Determine the (x, y) coordinate at the center of the cell enclosing the given text.  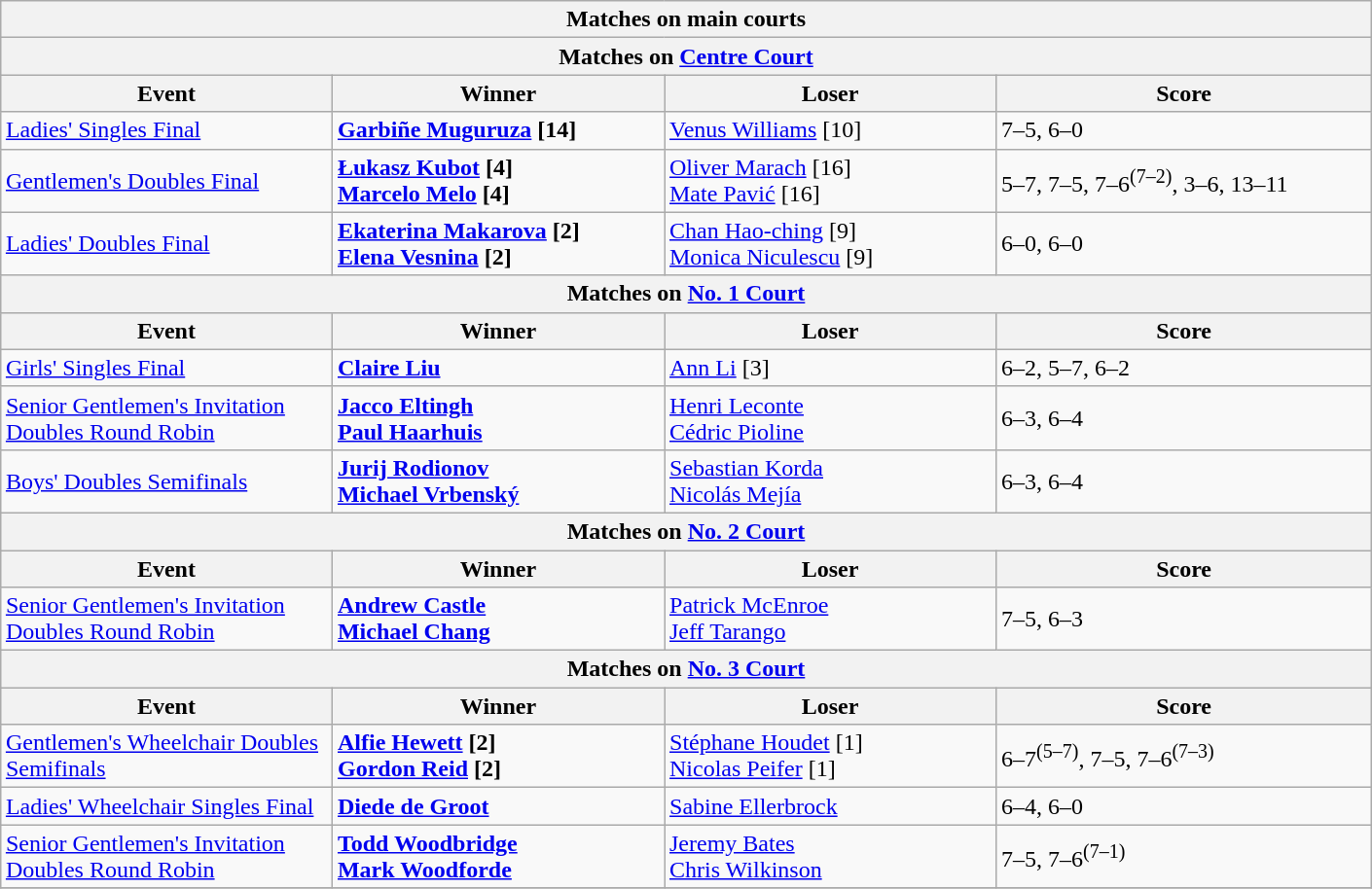
Stéphane Houdet [1] Nicolas Peifer [1] (829, 757)
Garbiñe Muguruza [14] (498, 130)
Oliver Marach [16] Mate Pavić [16] (829, 181)
Ann Li [3] (829, 368)
Chan Hao-ching [9] Monica Niculescu [9] (829, 243)
5–7, 7–5, 7–6(7–2), 3–6, 13–11 (1184, 181)
Patrick McEnroe Jeff Tarango (829, 619)
Girls' Singles Final (165, 368)
Gentlemen's Doubles Final (165, 181)
7–5, 6–3 (1184, 619)
Diede de Groot (498, 806)
Łukasz Kubot [4] Marcelo Melo [4] (498, 181)
Sebastian Korda Nicolás Mejía (829, 480)
Andrew Castle Michael Chang (498, 619)
7–5, 6–0 (1184, 130)
Matches on main courts (685, 19)
Boys' Doubles Semifinals (165, 480)
Matches on Centre Court (685, 56)
Jacco Eltingh Paul Haarhuis (498, 418)
Gentlemen's Wheelchair Doubles Semifinals (165, 757)
6–0, 6–0 (1184, 243)
Matches on No. 2 Court (685, 531)
Sabine Ellerbrock (829, 806)
Henri Leconte Cédric Pioline (829, 418)
Ladies' Wheelchair Singles Final (165, 806)
Alfie Hewett [2] Gordon Reid [2] (498, 757)
Claire Liu (498, 368)
Venus Williams [10] (829, 130)
Ladies' Doubles Final (165, 243)
6–2, 5–7, 6–2 (1184, 368)
Jeremy Bates Chris Wilkinson (829, 856)
Ekaterina Makarova [2] Elena Vesnina [2] (498, 243)
Jurij Rodionov Michael Vrbenský (498, 480)
Matches on No. 3 Court (685, 669)
6–7(5–7), 7–5, 7–6(7–3) (1184, 757)
6–4, 6–0 (1184, 806)
Ladies' Singles Final (165, 130)
Todd Woodbridge Mark Woodforde (498, 856)
7–5, 7–6(7–1) (1184, 856)
Matches on No. 1 Court (685, 294)
